Capture the cell that displays the provided text and extract its (X, Y) central coordinate. 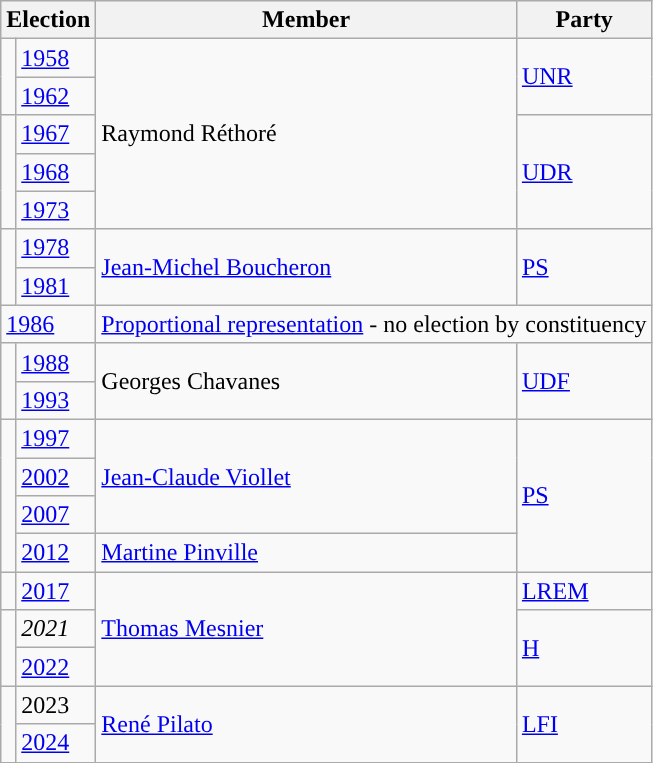
Member (306, 20)
Jean-Michel Boucheron (306, 267)
1993 (56, 400)
UDR (584, 172)
1973 (56, 210)
1958 (56, 58)
René Pilato (306, 724)
Jean-Claude Viollet (306, 476)
1986 (48, 324)
2007 (56, 515)
1988 (56, 362)
1968 (56, 172)
LFI (584, 724)
2017 (56, 591)
2021 (56, 629)
Martine Pinville (306, 553)
Raymond Réthoré (306, 134)
2022 (56, 667)
Election (48, 20)
2024 (56, 743)
2023 (56, 705)
UNR (584, 77)
1997 (56, 438)
UDF (584, 381)
2012 (56, 553)
Georges Chavanes (306, 381)
H (584, 648)
1962 (56, 96)
Thomas Mesnier (306, 629)
1967 (56, 134)
Party (584, 20)
1978 (56, 248)
LREM (584, 591)
2002 (56, 477)
Proportional representation - no election by constituency (374, 324)
1981 (56, 286)
